Identify which cell holds the provided text, then report its (X, Y) central coordinate. 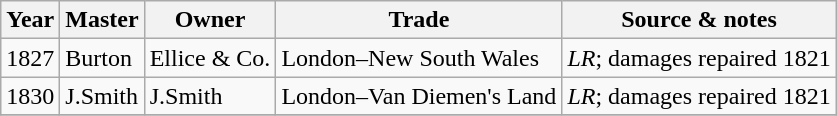
1827 (30, 58)
Master (102, 20)
Ellice & Co. (210, 58)
Owner (210, 20)
London–Van Diemen's Land (419, 96)
Trade (419, 20)
1830 (30, 96)
Year (30, 20)
Source & notes (699, 20)
London–New South Wales (419, 58)
Burton (102, 58)
